Output the [X, Y] coordinate of the center of the cell containing the given text.  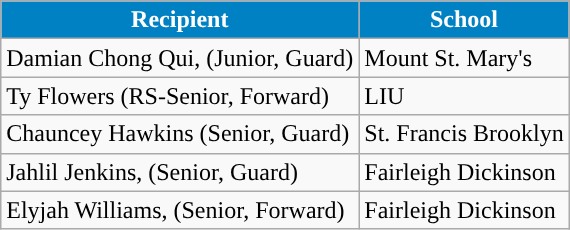
LIU [464, 96]
Elyjah Williams, (Senior, Forward) [180, 210]
Damian Chong Qui, (Junior, Guard) [180, 58]
School [464, 20]
Ty Flowers (RS-Senior, Forward) [180, 96]
Chauncey Hawkins (Senior, Guard) [180, 134]
Recipient [180, 20]
St. Francis Brooklyn [464, 134]
Jahlil Jenkins, (Senior, Guard) [180, 172]
Mount St. Mary's [464, 58]
